Detect which cell encompasses the target text, then output its (x, y) center coordinate. 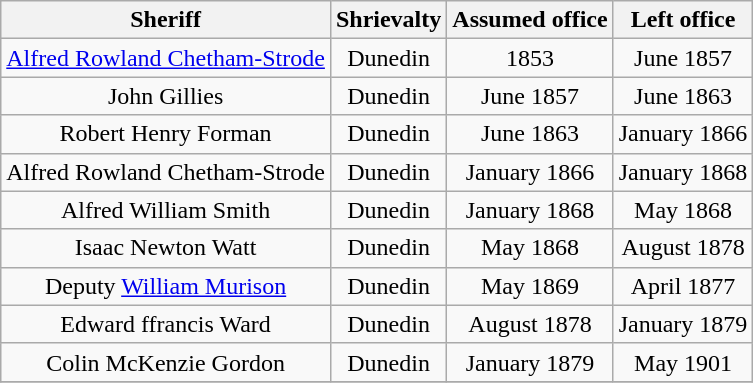
Shrievalty (388, 20)
John Gillies (166, 96)
Robert Henry Forman (166, 134)
Assumed office (530, 20)
Deputy William Murison (166, 286)
Alfred William Smith (166, 210)
May 1901 (683, 362)
Edward ffrancis Ward (166, 324)
Sheriff (166, 20)
May 1869 (530, 286)
1853 (530, 58)
Left office (683, 20)
April 1877 (683, 286)
Colin McKenzie Gordon (166, 362)
Isaac Newton Watt (166, 248)
